From the cell containing the given text, extract its center point as (x, y) coordinate. 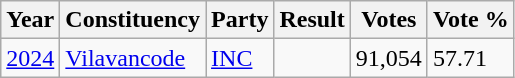
91,054 (388, 58)
Votes (388, 20)
57.71 (470, 58)
INC (240, 58)
Year (30, 20)
2024 (30, 58)
Vilavancode (133, 58)
Vote % (470, 20)
Result (312, 20)
Party (240, 20)
Constituency (133, 20)
